Extract the (x, y) coordinate from the center of the cell holding the provided text.  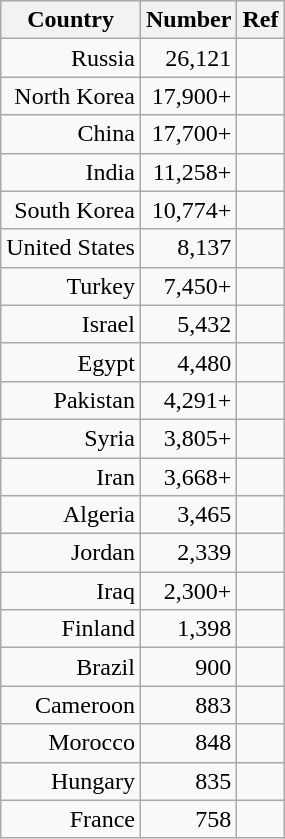
2,300+ (188, 591)
Ref (260, 20)
Brazil (71, 667)
835 (188, 781)
7,450+ (188, 286)
Egypt (71, 362)
2,339 (188, 553)
Hungary (71, 781)
Pakistan (71, 400)
Russia (71, 58)
10,774+ (188, 210)
900 (188, 667)
United States (71, 248)
Finland (71, 629)
South Korea (71, 210)
Israel (71, 324)
5,432 (188, 324)
North Korea (71, 96)
Syria (71, 438)
Number (188, 20)
883 (188, 705)
Jordan (71, 553)
Iran (71, 477)
Turkey (71, 286)
3,668+ (188, 477)
France (71, 819)
8,137 (188, 248)
Iraq (71, 591)
758 (188, 819)
Country (71, 20)
Cameroon (71, 705)
1,398 (188, 629)
3,805+ (188, 438)
4,480 (188, 362)
3,465 (188, 515)
11,258+ (188, 172)
Algeria (71, 515)
China (71, 134)
26,121 (188, 58)
17,900+ (188, 96)
848 (188, 743)
17,700+ (188, 134)
Morocco (71, 743)
4,291+ (188, 400)
India (71, 172)
